Detect which cell encompasses the target text, then output its (x, y) center coordinate. 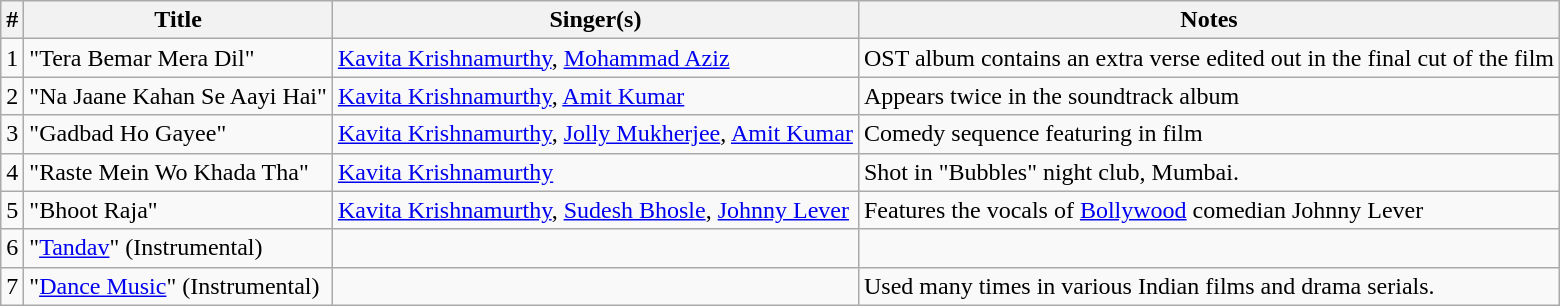
1 (12, 58)
"Tera Bemar Mera Dil" (178, 58)
3 (12, 134)
"Gadbad Ho Gayee" (178, 134)
Used many times in various Indian films and drama serials. (1208, 286)
Singer(s) (595, 20)
Kavita Krishnamurthy, Mohammad Aziz (595, 58)
Shot in "Bubbles" night club, Mumbai. (1208, 172)
"Bhoot Raja" (178, 210)
Kavita Krishnamurthy (595, 172)
OST album contains an extra verse edited out in the final cut of the film (1208, 58)
Notes (1208, 20)
2 (12, 96)
Kavita Krishnamurthy, Jolly Mukherjee, Amit Kumar (595, 134)
Title (178, 20)
Features the vocals of Bollywood comedian Johnny Lever (1208, 210)
7 (12, 286)
# (12, 20)
"Dance Music" (Instrumental) (178, 286)
Kavita Krishnamurthy, Amit Kumar (595, 96)
6 (12, 248)
4 (12, 172)
"Na Jaane Kahan Se Aayi Hai" (178, 96)
"Tandav" (Instrumental) (178, 248)
5 (12, 210)
Appears twice in the soundtrack album (1208, 96)
Comedy sequence featuring in film (1208, 134)
"Raste Mein Wo Khada Tha" (178, 172)
Kavita Krishnamurthy, Sudesh Bhosle, Johnny Lever (595, 210)
